Pinpoint the cell where the given text exists, returning its (X, Y) midpoint coordinate. 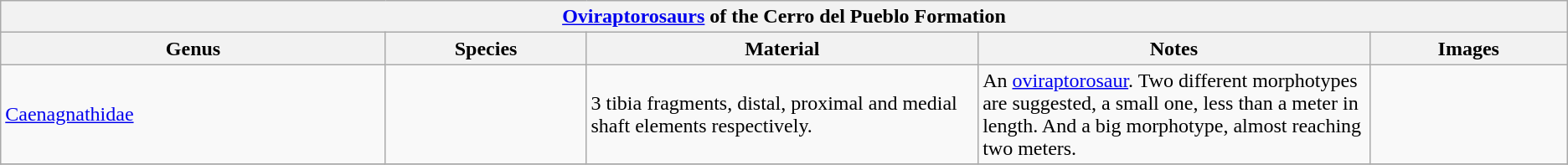
Images (1468, 49)
Caenagnathidae (193, 114)
Genus (193, 49)
Notes (1174, 49)
Material (782, 49)
3 tibia fragments, distal, proximal and medial shaft elements respectively. (782, 114)
Oviraptorosaurs of the Cerro del Pueblo Formation (784, 17)
Species (486, 49)
